Search for the cell housing the specified text and yield its [X, Y] center coordinate. 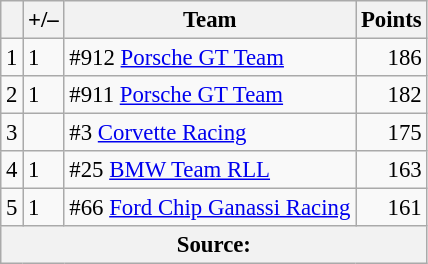
#911 Porsche GT Team [210, 95]
4 [12, 170]
+/– [44, 20]
161 [392, 208]
Points [392, 20]
3 [12, 133]
#25 BMW Team RLL [210, 170]
186 [392, 58]
182 [392, 95]
5 [12, 208]
#3 Corvette Racing [210, 133]
2 [12, 95]
175 [392, 133]
163 [392, 170]
#912 Porsche GT Team [210, 58]
Team [210, 20]
#66 Ford Chip Ganassi Racing [210, 208]
Source: [214, 245]
